From the cell containing the given text, extract its center point as (x, y) coordinate. 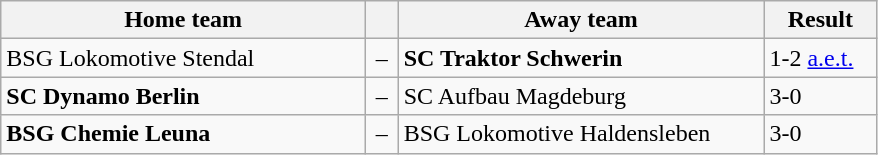
SC Dynamo Berlin (184, 96)
Result (820, 20)
1-2 a.e.t. (820, 58)
Away team (581, 20)
SC Aufbau Magdeburg (581, 96)
BSG Lokomotive Stendal (184, 58)
BSG Chemie Leuna (184, 134)
Home team (184, 20)
BSG Lokomotive Haldensleben (581, 134)
SC Traktor Schwerin (581, 58)
